Find where the given text appears and provide that cell's center as (x, y) coordinate. 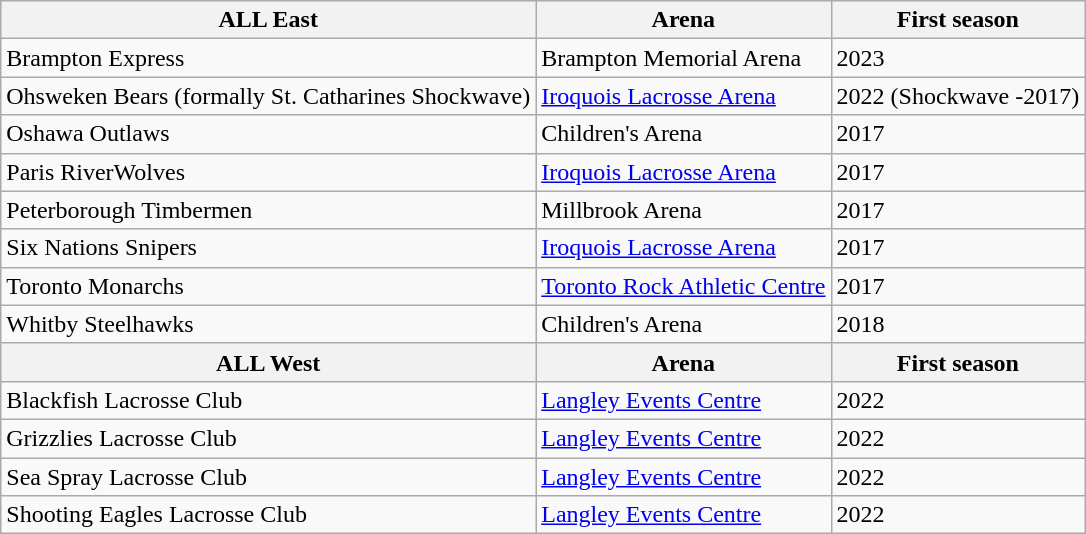
Blackfish Lacrosse Club (268, 400)
Toronto Monarchs (268, 286)
Sea Spray Lacrosse Club (268, 477)
ALL West (268, 362)
Brampton Memorial Arena (684, 58)
Ohsweken Bears (formally St. Catharines Shockwave) (268, 96)
Shooting Eagles Lacrosse Club (268, 515)
2022 (Shockwave -2017) (958, 96)
Brampton Express (268, 58)
Toronto Rock Athletic Centre (684, 286)
Whitby Steelhawks (268, 324)
ALL East (268, 20)
Oshawa Outlaws (268, 134)
2018 (958, 324)
Millbrook Arena (684, 210)
Six Nations Snipers (268, 248)
2023 (958, 58)
Paris RiverWolves (268, 172)
Peterborough Timbermen (268, 210)
Grizzlies Lacrosse Club (268, 438)
